Pinpoint the cell where the given text exists, returning its [x, y] midpoint coordinate. 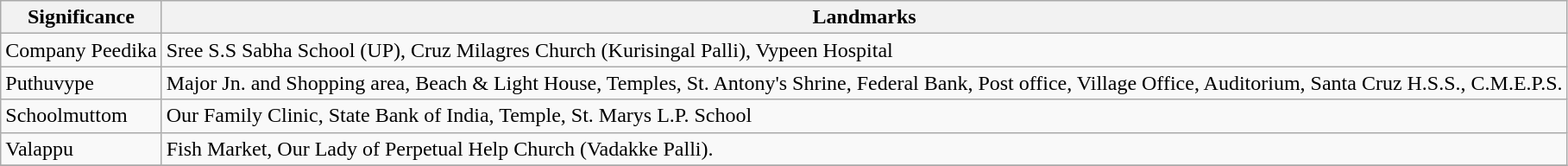
Company Peedika [81, 50]
Schoolmuttom [81, 116]
Our Family Clinic, State Bank of India, Temple, St. Marys L.P. School [865, 116]
Valappu [81, 149]
Sree S.S Sabha School (UP), Cruz Milagres Church (Kurisingal Palli), Vypeen Hospital [865, 50]
Significance [81, 17]
Puthuvype [81, 83]
Fish Market, Our Lady of Perpetual Help Church (Vadakke Palli). [865, 149]
Landmarks [865, 17]
